Extract the (X, Y) coordinate from the center of the cell holding the provided text.  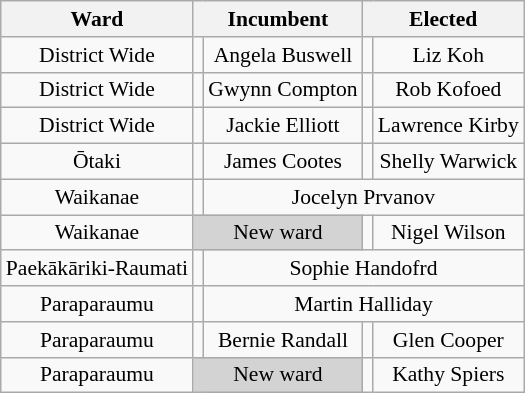
Elected (444, 19)
Incumbent (278, 19)
Bernie Randall (282, 340)
Shelly Warwick (448, 162)
Gwynn Compton (282, 90)
Ōtaki (97, 162)
Rob Kofoed (448, 90)
Glen Cooper (448, 340)
Lawrence Kirby (448, 126)
James Cootes (282, 162)
Liz Koh (448, 55)
Paekākāriki-Raumati (97, 269)
Ward (97, 19)
Angela Buswell (282, 55)
Nigel Wilson (448, 233)
Jackie Elliott (282, 126)
Jocelyn Prvanov (364, 197)
Sophie Handofrd (364, 269)
Kathy Spiers (448, 375)
Martin Halliday (364, 304)
